Capture the cell that displays the provided text and extract its [X, Y] central coordinate. 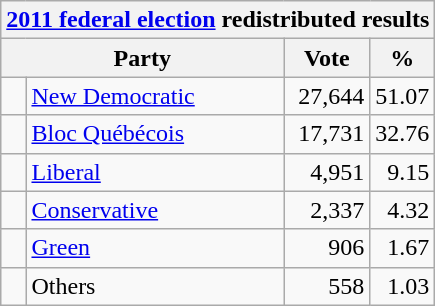
% [402, 58]
Others [155, 286]
2011 federal election redistributed results [218, 20]
Party [142, 58]
27,644 [327, 96]
4.32 [402, 210]
Conservative [155, 210]
Liberal [155, 172]
Vote [327, 58]
32.76 [402, 134]
Green [155, 248]
1.67 [402, 248]
9.15 [402, 172]
1.03 [402, 286]
17,731 [327, 134]
906 [327, 248]
558 [327, 286]
51.07 [402, 96]
4,951 [327, 172]
New Democratic [155, 96]
2,337 [327, 210]
Bloc Québécois [155, 134]
